Capture the cell that displays the provided text and extract its (x, y) central coordinate. 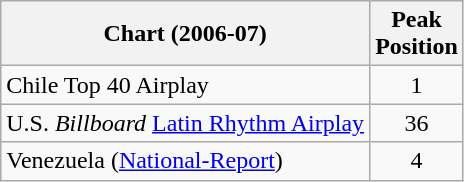
4 (417, 161)
Venezuela (National-Report) (186, 161)
1 (417, 85)
PeakPosition (417, 34)
Chile Top 40 Airplay (186, 85)
U.S. Billboard Latin Rhythm Airplay (186, 123)
36 (417, 123)
Chart (2006-07) (186, 34)
